Return the [x, y] coordinate for the center point of the cell that contains the specified text.  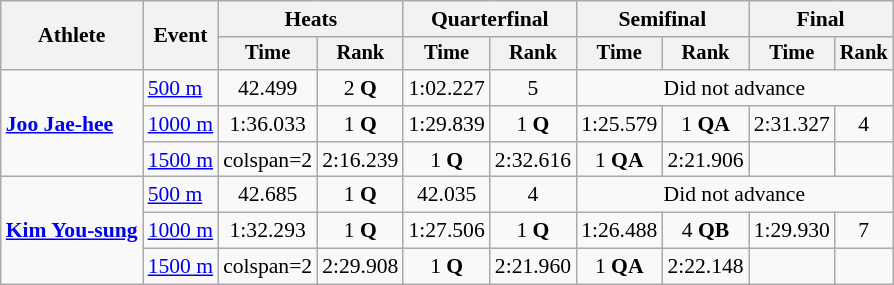
2:22.148 [705, 267]
1:32.293 [268, 231]
Event [180, 36]
1:36.033 [268, 124]
1:26.488 [619, 231]
2:21.960 [533, 267]
42.499 [268, 88]
2:32.616 [533, 160]
Final [821, 19]
2:29.908 [360, 267]
5 [533, 88]
2 Q [360, 88]
Quarterfinal [490, 19]
Athlete [72, 36]
1:27.506 [446, 231]
Kim You-sung [72, 230]
Joo Jae-hee [72, 124]
Semifinal [662, 19]
1:29.930 [792, 231]
7 [864, 231]
1:25.579 [619, 124]
1:02.227 [446, 88]
4 QB [705, 231]
2:31.327 [792, 124]
42.685 [268, 195]
2:16.239 [360, 160]
42.035 [446, 195]
2:21.906 [705, 160]
Heats [310, 19]
1:29.839 [446, 124]
